Extract the [X, Y] coordinate from the center of the cell holding the provided text.  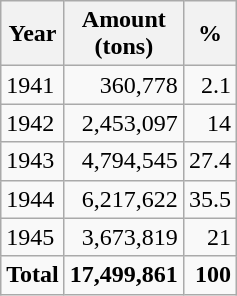
Total [33, 275]
2.1 [210, 85]
Amount (tons) [124, 34]
4,794,545 [124, 161]
21 [210, 237]
1945 [33, 237]
% [210, 34]
1941 [33, 85]
6,217,622 [124, 199]
1942 [33, 123]
3,673,819 [124, 237]
17,499,861 [124, 275]
1944 [33, 199]
360,778 [124, 85]
35.5 [210, 199]
1943 [33, 161]
14 [210, 123]
2,453,097 [124, 123]
100 [210, 275]
Year [33, 34]
27.4 [210, 161]
